Determine the [X, Y] coordinate at the center of the cell enclosing the given text.  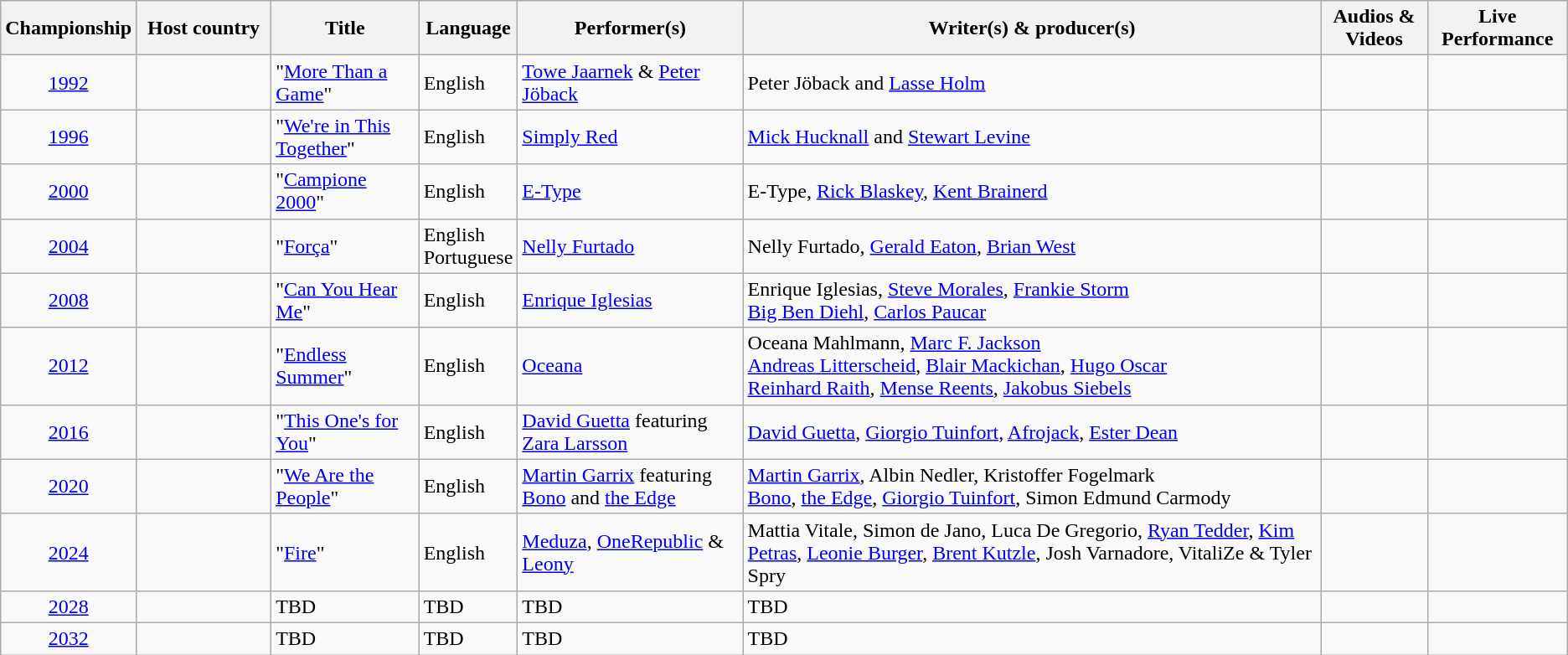
"Fire" [345, 552]
2008 [69, 300]
E-Type [630, 191]
Live Performance [1498, 28]
Simply Red [630, 137]
1996 [69, 137]
1992 [69, 82]
Martin Garrix, Albin Nedler, Kristoffer FogelmarkBono, the Edge, Giorgio Tuinfort, Simon Edmund Carmody [1032, 486]
Championship [69, 28]
"We Are the People" [345, 486]
2000 [69, 191]
"We're in This Together" [345, 137]
David Guetta, Giorgio Tuinfort, Afrojack, Ester Dean [1032, 432]
"More Than a Game" [345, 82]
Peter Jöback and Lasse Holm [1032, 82]
2020 [69, 486]
Towe Jaarnek & Peter Jöback [630, 82]
Nelly Furtado [630, 246]
Meduza, OneRepublic & Leony [630, 552]
"Força" [345, 246]
Writer(s) & producer(s) [1032, 28]
David Guetta featuring Zara Larsson [630, 432]
Mattia Vitale, Simon de Jano, Luca De Gregorio, Ryan Tedder, Kim Petras, Leonie Burger, Brent Kutzle, Josh Varnadore, VitaliZe & Tyler Spry [1032, 552]
Title [345, 28]
2004 [69, 246]
"Campione 2000" [345, 191]
Host country [204, 28]
2012 [69, 366]
Nelly Furtado, Gerald Eaton, Brian West [1032, 246]
"This One's for You" [345, 432]
Enrique Iglesias [630, 300]
2016 [69, 432]
Performer(s) [630, 28]
EnglishPortuguese [468, 246]
Oceana [630, 366]
2024 [69, 552]
E-Type, Rick Blaskey, Kent Brainerd [1032, 191]
Audios & Videos [1374, 28]
2028 [69, 606]
Language [468, 28]
Enrique Iglesias, Steve Morales, Frankie StormBig Ben Diehl, Carlos Paucar [1032, 300]
"Endless Summer" [345, 366]
Oceana Mahlmann, Marc F. JacksonAndreas Litterscheid, Blair Mackichan, Hugo OscarReinhard Raith, Mense Reents, Jakobus Siebels [1032, 366]
2032 [69, 638]
Martin Garrix featuring Bono and the Edge [630, 486]
Mick Hucknall and Stewart Levine [1032, 137]
"Can You Hear Me" [345, 300]
